Provide the (X, Y) coordinate of the cell's center where the given text is located.  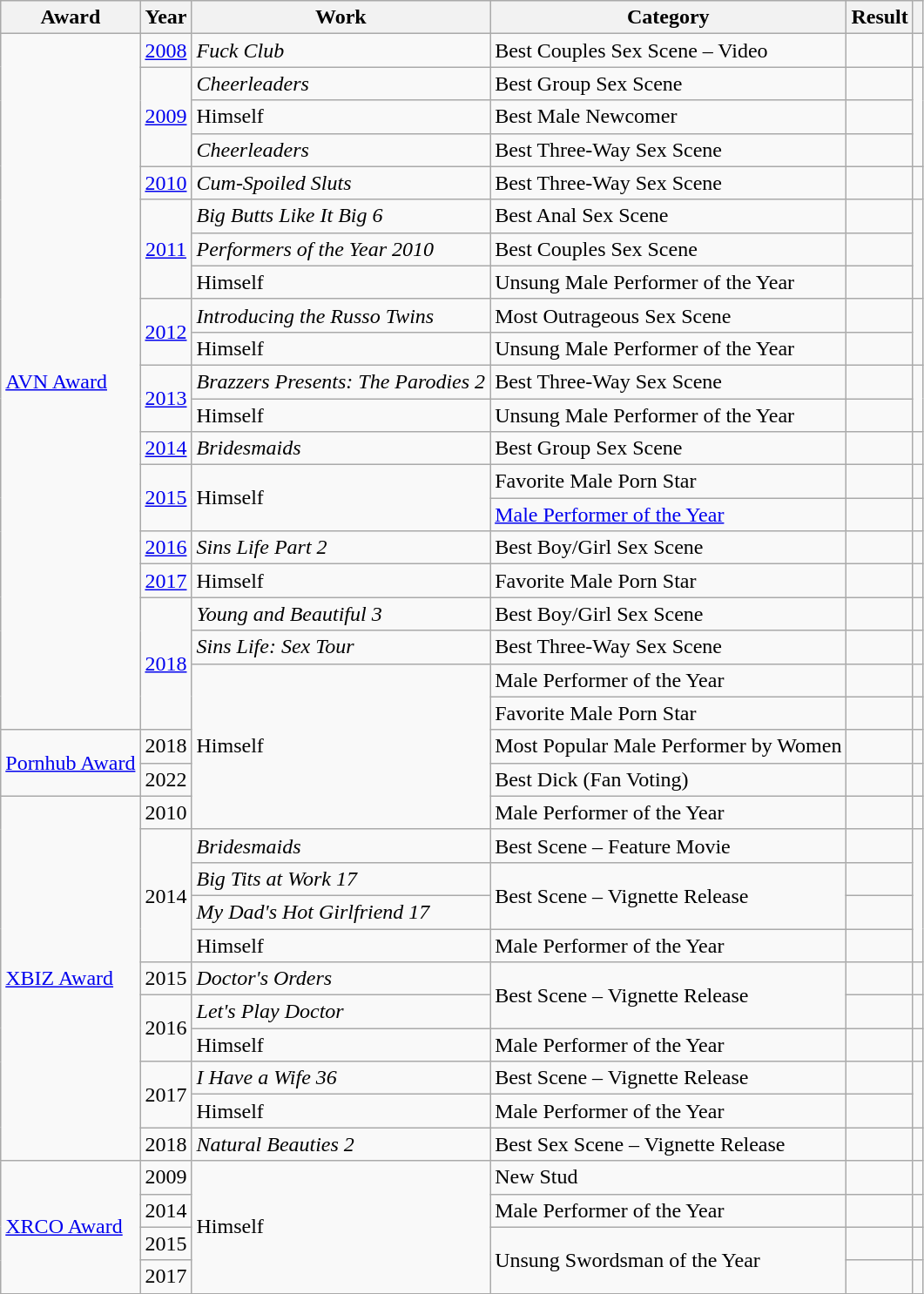
Year (165, 17)
Introducing the Russo Twins (341, 315)
Big Butts Like It Big 6 (341, 216)
2012 (165, 332)
My Dad's Hot Girlfriend 17 (341, 912)
Young and Beautiful 3 (341, 614)
I Have a Wife 36 (341, 1078)
Sins Life Part 2 (341, 548)
Best Male Newcomer (669, 117)
Best Couples Sex Scene – Video (669, 51)
Doctor's Orders (341, 979)
AVN Award (71, 381)
Big Tits at Work 17 (341, 879)
Best Scene – Feature Movie (669, 846)
Pornhub Award (71, 763)
Most Outrageous Sex Scene (669, 315)
Work (341, 17)
Best Anal Sex Scene (669, 216)
XRCO Award (71, 1227)
2013 (165, 398)
2011 (165, 249)
2008 (165, 51)
Result (880, 17)
Performers of the Year 2010 (341, 249)
Fuck Club (341, 51)
Best Dick (Fan Voting) (669, 779)
Most Popular Male Performer by Women (669, 746)
Category (669, 17)
Natural Beauties 2 (341, 1144)
Best Sex Scene – Vignette Release (669, 1144)
Brazzers Presents: The Parodies 2 (341, 381)
XBIZ Award (71, 979)
Award (71, 17)
Best Couples Sex Scene (669, 249)
Sins Life: Sex Tour (341, 647)
Unsung Swordsman of the Year (669, 1260)
Cum-Spoiled Sluts (341, 183)
New Stud (669, 1177)
Let's Play Doctor (341, 1012)
2022 (165, 779)
